Pinpoint the cell where the given text exists, returning its (x, y) midpoint coordinate. 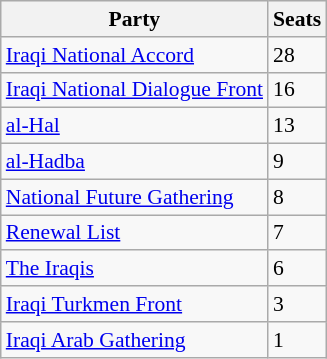
Party (134, 19)
28 (297, 55)
7 (297, 233)
Iraqi Arab Gathering (134, 340)
16 (297, 90)
Renewal List (134, 233)
al-Hadba (134, 162)
9 (297, 162)
The Iraqis (134, 269)
3 (297, 304)
National Future Gathering (134, 197)
Seats (297, 19)
Iraqi National Accord (134, 55)
13 (297, 126)
Iraqi National Dialogue Front (134, 90)
al-Hal (134, 126)
8 (297, 197)
6 (297, 269)
Iraqi Turkmen Front (134, 304)
1 (297, 340)
